Output the [X, Y] coordinate of the center of the cell containing the given text.  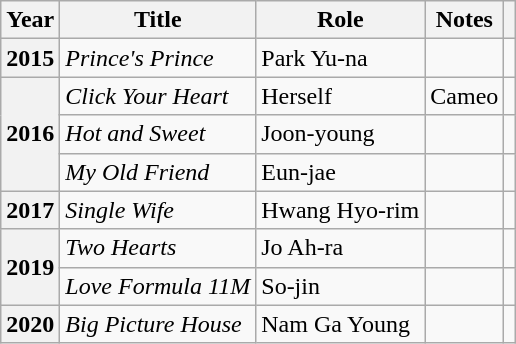
2017 [30, 210]
Cameo [464, 96]
Herself [340, 96]
Role [340, 20]
2015 [30, 58]
Love Formula 11M [158, 286]
Joon-young [340, 134]
Year [30, 20]
Prince's Prince [158, 58]
2020 [30, 324]
Hwang Hyo-rim [340, 210]
Click Your Heart [158, 96]
2016 [30, 134]
My Old Friend [158, 172]
Notes [464, 20]
Big Picture House [158, 324]
Title [158, 20]
Two Hearts [158, 248]
Eun-jae [340, 172]
Park Yu-na [340, 58]
So-jin [340, 286]
Single Wife [158, 210]
Nam Ga Young [340, 324]
Hot and Sweet [158, 134]
2019 [30, 267]
Jo Ah-ra [340, 248]
